Locate the cell with the specified text and output its [X, Y] center coordinate. 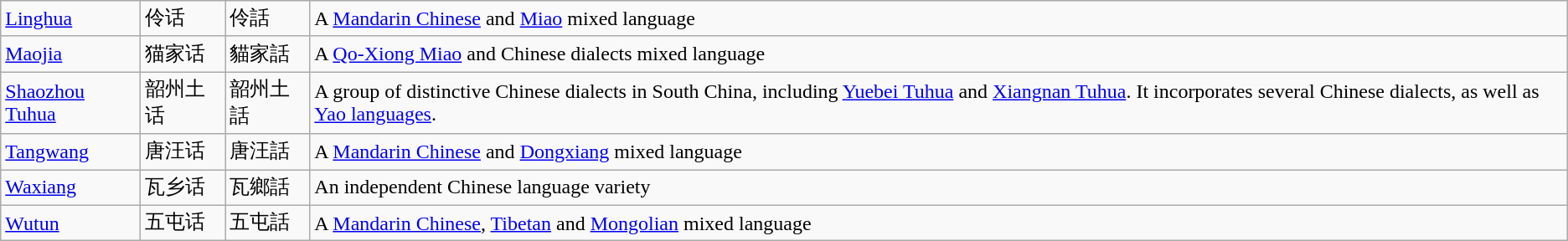
Linghua [70, 18]
唐汪話 [268, 152]
A Qo-Xiong Miao and Chinese dialects mixed language [938, 54]
貓家話 [268, 54]
Maojia [70, 54]
Shaozhou Tuhua [70, 103]
五屯話 [268, 223]
猫家话 [183, 54]
Waxiang [70, 187]
A Mandarin Chinese, Tibetan and Mongolian mixed language [938, 223]
瓦鄉話 [268, 187]
瓦乡话 [183, 187]
Wutun [70, 223]
伶话 [183, 18]
韶州土话 [183, 103]
五屯话 [183, 223]
Tangwang [70, 152]
唐汪话 [183, 152]
A Mandarin Chinese and Miao mixed language [938, 18]
伶話 [268, 18]
A Mandarin Chinese and Dongxiang mixed language [938, 152]
An independent Chinese language variety [938, 187]
韶州土話 [268, 103]
